Scan for the cell matching the given text and deliver its [x, y] coordinate at center. 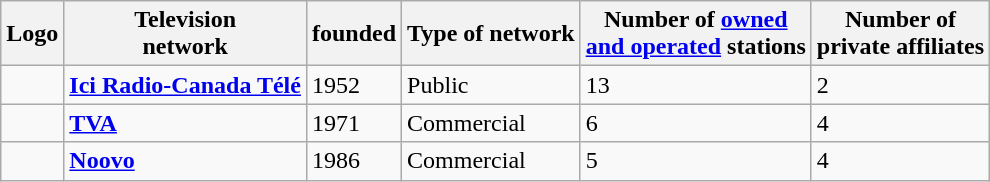
Noovo [186, 161]
Type of network [492, 34]
1952 [354, 85]
Televisionnetwork [186, 34]
Public [492, 85]
5 [696, 161]
Number of ownedand operated stations [696, 34]
6 [696, 123]
Number ofprivate affiliates [900, 34]
2 [900, 85]
founded [354, 34]
Ici Radio-Canada Télé [186, 85]
1971 [354, 123]
Logo [32, 34]
1986 [354, 161]
13 [696, 85]
TVA [186, 123]
